Extract the [x, y] coordinate from the center of the cell holding the provided text.  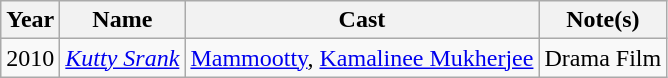
Drama Film [603, 58]
2010 [30, 58]
Kutty Srank [122, 58]
Note(s) [603, 20]
Name [122, 20]
Cast [362, 20]
Mammootty, Kamalinee Mukherjee [362, 58]
Year [30, 20]
